From the cell containing the given text, extract its center point as (x, y) coordinate. 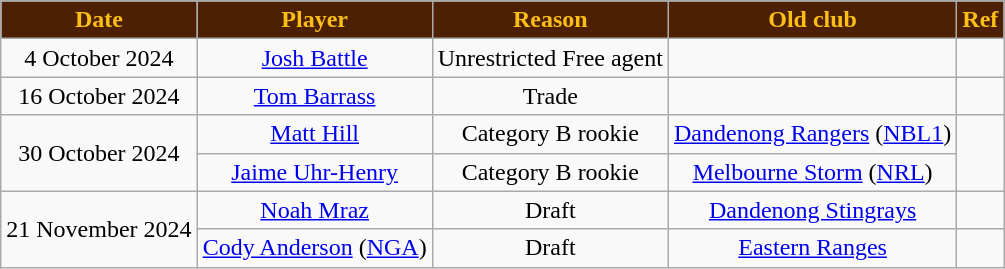
16 October 2024 (99, 96)
Old club (812, 20)
Trade (550, 96)
Josh Battle (314, 58)
Ref (980, 20)
Reason (550, 20)
Cody Anderson (NGA) (314, 248)
30 October 2024 (99, 153)
Unrestricted Free agent (550, 58)
Player (314, 20)
Dandenong Stingrays (812, 210)
Noah Mraz (314, 210)
Date (99, 20)
Melbourne Storm (NRL) (812, 172)
Eastern Ranges (812, 248)
21 November 2024 (99, 229)
Dandenong Rangers (NBL1) (812, 134)
Matt Hill (314, 134)
Jaime Uhr-Henry (314, 172)
4 October 2024 (99, 58)
Tom Barrass (314, 96)
